Determine the [x, y] coordinate at the center of the cell enclosing the given text.  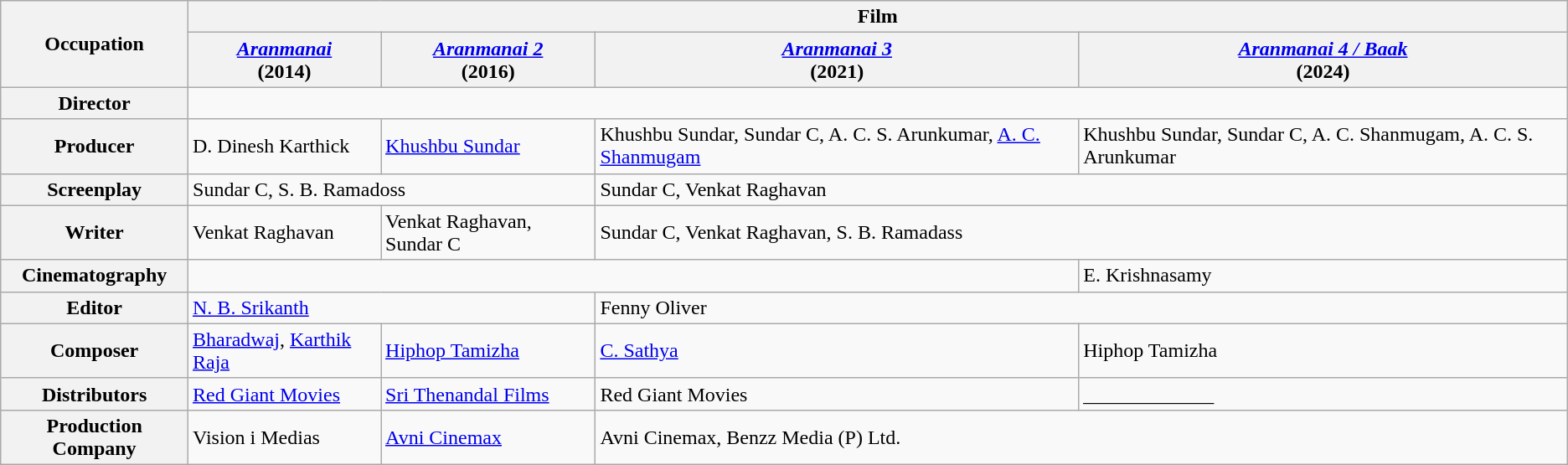
Director [95, 103]
Sundar C, Venkat Raghavan, S. B. Ramadass [1081, 233]
Vision i Medias [285, 437]
Film [878, 17]
Occupation [95, 44]
N. B. Srikanth [392, 307]
Distributors [95, 394]
Sundar C, S. B. Ramadoss [392, 189]
C. Sathya [838, 350]
Venkat Raghavan, Sundar C [488, 233]
Sundar C, Venkat Raghavan [1081, 189]
Khushbu Sundar, Sundar C, A. C. Shanmugam, A. C. S. Arunkumar [1323, 146]
Production Company [95, 437]
Editor [95, 307]
Venkat Raghavan [285, 233]
Aranmanai 3 (2021) [838, 60]
Aranmanai 4 / Baak (2024) [1323, 60]
Cinematography [95, 276]
Sri Thenandal Films [488, 394]
Writer [95, 233]
Composer [95, 350]
Screenplay [95, 189]
Producer [95, 146]
Fenny Oliver [1081, 307]
Bharadwaj, Karthik Raja [285, 350]
Khushbu Sundar, Sundar C, A. C. S. Arunkumar, A. C. Shanmugam [838, 146]
Avni Cinemax, Benzz Media (P) Ltd. [1081, 437]
Khushbu Sundar [488, 146]
_____________ [1323, 394]
Aranmanai (2014) [285, 60]
D. Dinesh Karthick [285, 146]
Avni Cinemax [488, 437]
E. Krishnasamy [1323, 276]
Aranmanai 2 (2016) [488, 60]
